Extract the [X, Y] coordinate from the center of the cell holding the provided text.  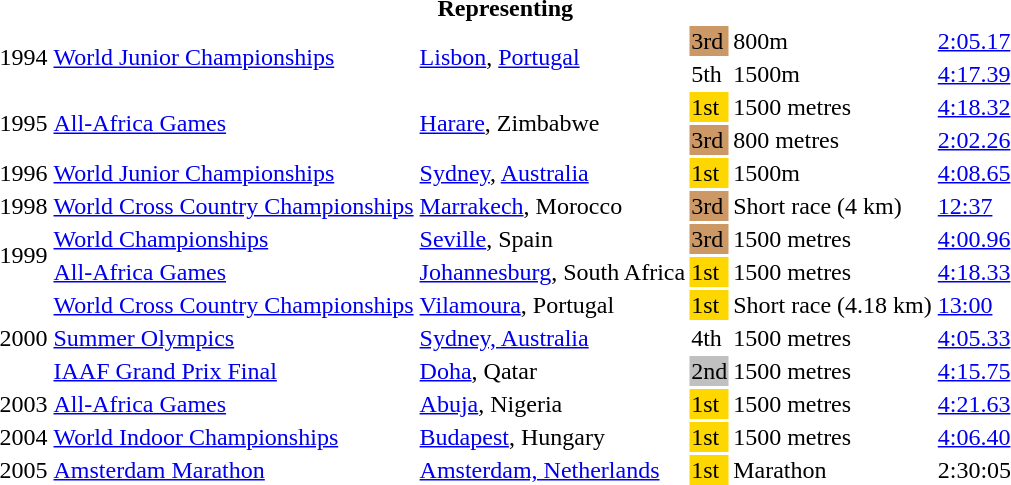
Abuja, Nigeria [552, 404]
Short race (4.18 km) [833, 305]
Summer Olympics [234, 338]
5th [710, 74]
Lisbon, Portugal [552, 58]
Short race (4 km) [833, 206]
Doha, Qatar [552, 371]
Marathon [833, 470]
4th [710, 338]
Amsterdam Marathon [234, 470]
800 metres [833, 140]
IAAF Grand Prix Final [234, 371]
World Championships [234, 239]
Harare, Zimbabwe [552, 124]
Seville, Spain [552, 239]
World Indoor Championships [234, 437]
Johannesburg, South Africa [552, 272]
2nd [710, 371]
Marrakech, Morocco [552, 206]
Budapest, Hungary [552, 437]
Vilamoura, Portugal [552, 305]
800m [833, 41]
Amsterdam, Netherlands [552, 470]
